From the cell containing the given text, extract its center point as [x, y] coordinate. 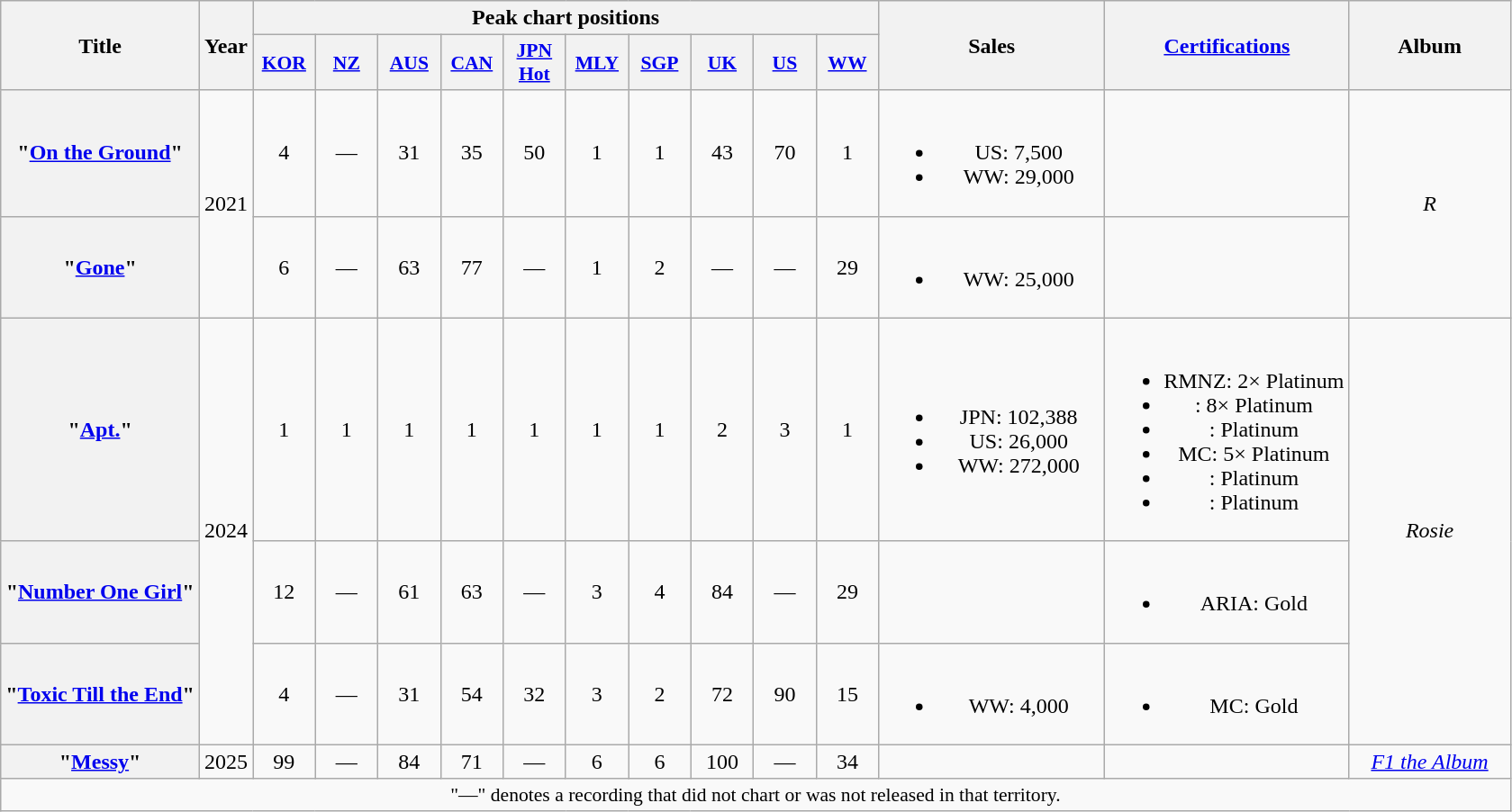
32 [535, 693]
ARIA: Gold [1227, 592]
"Number One Girl" [101, 592]
Title [101, 45]
F1 the Album [1430, 762]
WW [847, 63]
"On the Ground" [101, 153]
70 [785, 153]
35 [472, 153]
90 [785, 693]
Certifications [1227, 45]
2021 [225, 203]
AUS [410, 63]
12 [285, 592]
34 [847, 762]
MC: Gold [1227, 693]
2025 [225, 762]
77 [472, 266]
NZ [347, 63]
71 [472, 762]
KOR [285, 63]
US: 7,500WW: 29,000 [992, 153]
"Toxic Till the End" [101, 693]
JPN: 102,388US: 26,000WW: 272,000 [992, 429]
Sales [992, 45]
SGP [660, 63]
WW: 25,000 [992, 266]
50 [535, 153]
99 [285, 762]
WW: 4,000 [992, 693]
43 [722, 153]
54 [472, 693]
15 [847, 693]
Album [1430, 45]
"Apt." [101, 429]
72 [722, 693]
61 [410, 592]
"—" denotes a recording that did not chart or was not released in that territory. [756, 795]
Rosie [1430, 531]
Peak chart positions [566, 18]
MLY [597, 63]
UK [722, 63]
US [785, 63]
2024 [225, 531]
RMNZ: 2× Platinum: 8× Platinum: PlatinumMC: 5× Platinum: Platinum: Platinum [1227, 429]
"Messy" [101, 762]
100 [722, 762]
CAN [472, 63]
Year [225, 45]
"Gone" [101, 266]
JPNHot [535, 63]
R [1430, 203]
